Locate the cell with the specified text and output its (x, y) center coordinate. 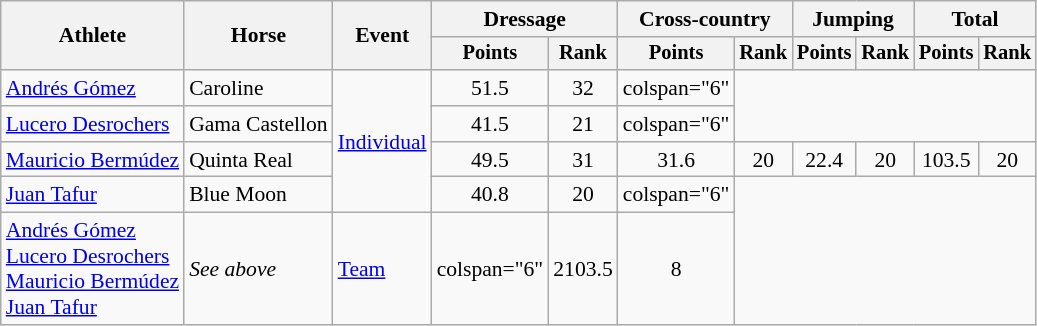
51.5 (490, 88)
8 (676, 269)
Individual (382, 141)
49.5 (490, 160)
Total (975, 19)
Juan Tafur (92, 195)
Dressage (525, 19)
See above (258, 269)
Gama Castellon (258, 124)
Quinta Real (258, 160)
Cross-country (705, 19)
22.4 (824, 160)
Caroline (258, 88)
Andrés Gómez (92, 88)
Lucero Desrochers (92, 124)
2103.5 (582, 269)
Athlete (92, 36)
31 (582, 160)
Andrés GómezLucero DesrochersMauricio BermúdezJuan Tafur (92, 269)
40.8 (490, 195)
31.6 (676, 160)
Event (382, 36)
Blue Moon (258, 195)
Horse (258, 36)
103.5 (946, 160)
Jumping (853, 19)
Mauricio Bermúdez (92, 160)
Team (382, 269)
41.5 (490, 124)
32 (582, 88)
21 (582, 124)
